From the cell containing the given text, extract its center point as (x, y) coordinate. 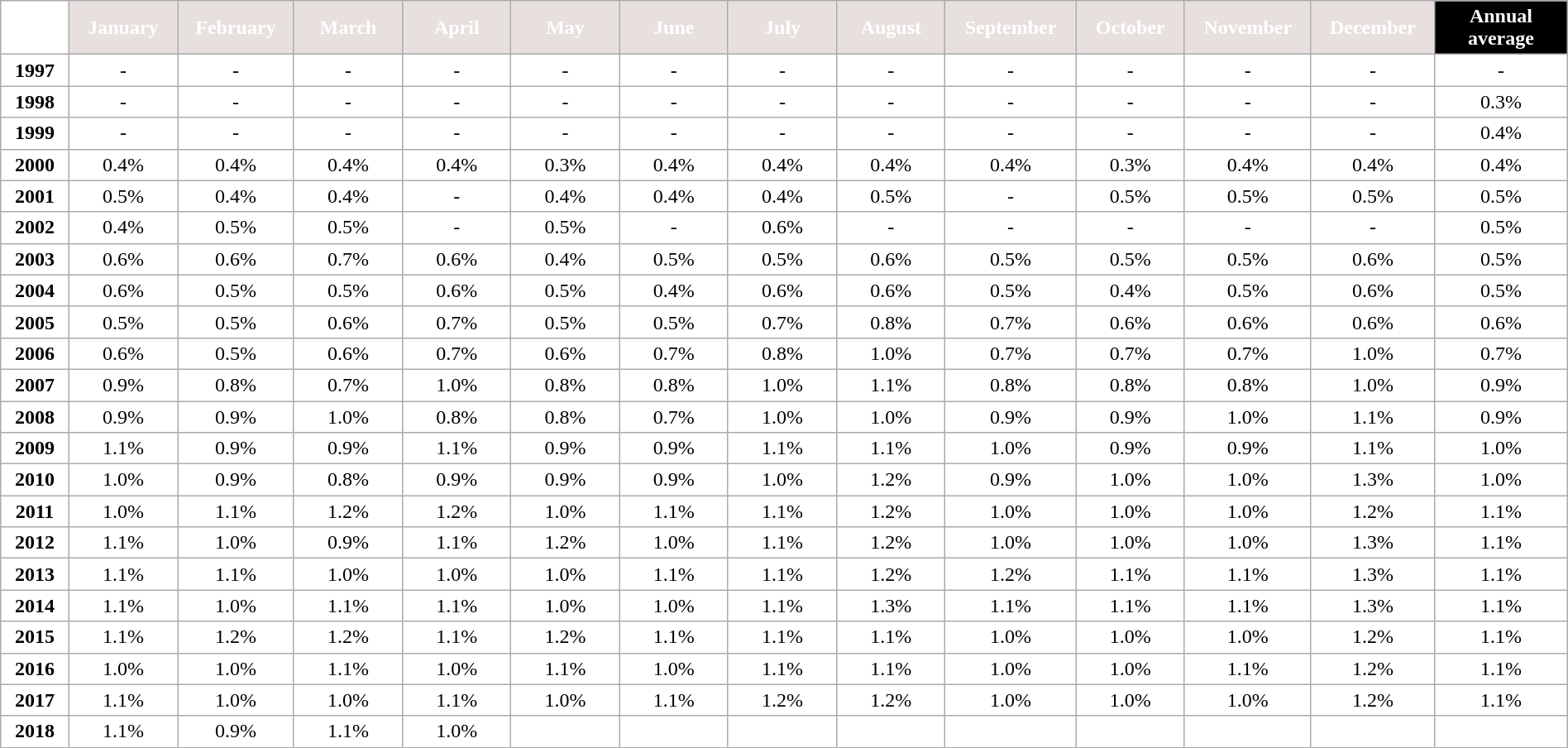
2018 (35, 731)
March (347, 28)
1998 (35, 102)
2003 (35, 259)
July (782, 28)
April (457, 28)
2009 (35, 448)
Annual average (1502, 28)
2014 (35, 606)
2007 (35, 385)
September (1011, 28)
November (1247, 28)
2011 (35, 511)
August (892, 28)
2010 (35, 480)
2002 (35, 228)
1997 (35, 70)
2004 (35, 290)
January (122, 28)
1999 (35, 133)
October (1130, 28)
December (1373, 28)
2008 (35, 416)
2006 (35, 353)
February (237, 28)
2001 (35, 196)
2005 (35, 322)
2013 (35, 574)
June (673, 28)
2016 (35, 669)
2017 (35, 700)
2015 (35, 637)
2012 (35, 543)
2000 (35, 165)
May (566, 28)
